Find where the given text appears and provide that cell's center as [x, y] coordinate. 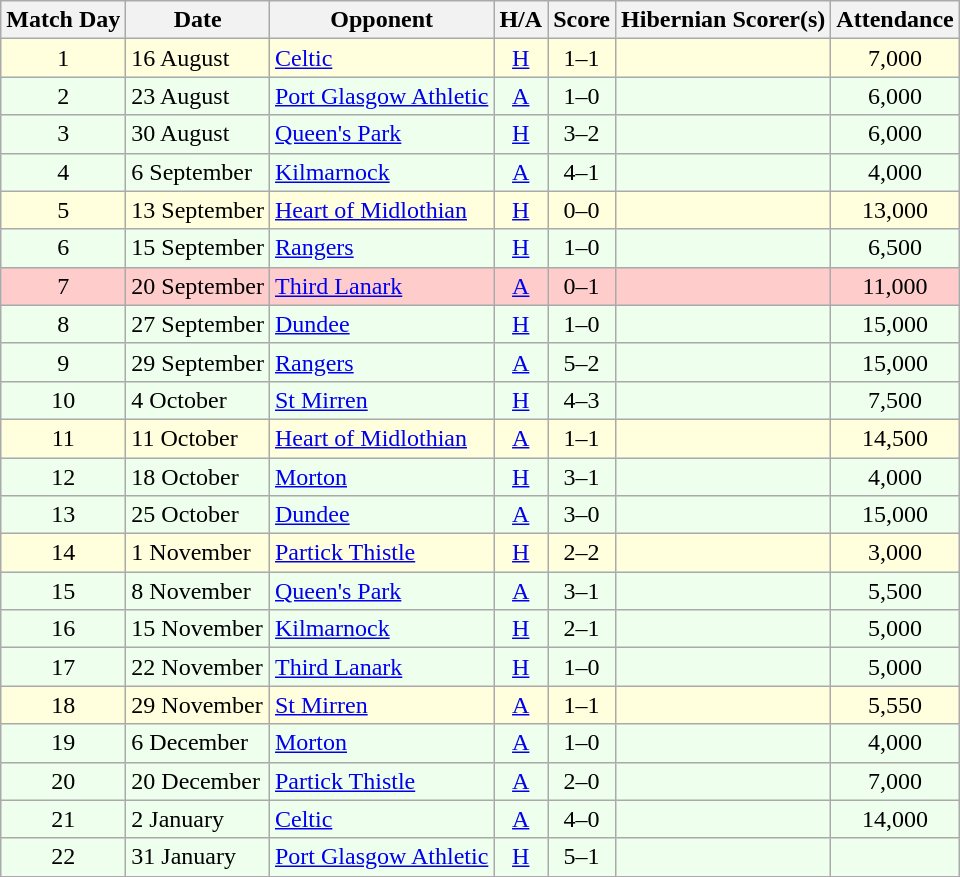
4–0 [582, 819]
Attendance [895, 20]
25 October [198, 515]
15 [64, 591]
12 [64, 477]
16 [64, 629]
14,500 [895, 438]
7 [64, 286]
29 September [198, 362]
Match Day [64, 20]
2–0 [582, 781]
16 August [198, 58]
4–1 [582, 172]
3–0 [582, 515]
4 [64, 172]
5,550 [895, 705]
13,000 [895, 210]
27 September [198, 324]
0–0 [582, 210]
23 August [198, 96]
18 [64, 705]
4–3 [582, 400]
22 November [198, 667]
13 [64, 515]
6 [64, 248]
11 [64, 438]
6 September [198, 172]
5–1 [582, 857]
8 [64, 324]
21 [64, 819]
1 November [198, 553]
4 October [198, 400]
10 [64, 400]
Opponent [381, 20]
20 September [198, 286]
17 [64, 667]
20 [64, 781]
3–2 [582, 134]
15 November [198, 629]
3,000 [895, 553]
13 September [198, 210]
5 [64, 210]
5,500 [895, 591]
H/A [521, 20]
1 [64, 58]
20 December [198, 781]
6,500 [895, 248]
9 [64, 362]
8 November [198, 591]
2 [64, 96]
15 September [198, 248]
19 [64, 743]
30 August [198, 134]
2–2 [582, 553]
7,500 [895, 400]
11 October [198, 438]
Score [582, 20]
14 [64, 553]
14,000 [895, 819]
6 December [198, 743]
29 November [198, 705]
22 [64, 857]
Date [198, 20]
0–1 [582, 286]
2 January [198, 819]
18 October [198, 477]
11,000 [895, 286]
31 January [198, 857]
3 [64, 134]
Hibernian Scorer(s) [724, 20]
2–1 [582, 629]
5–2 [582, 362]
